Detect which cell encompasses the target text, then output its [X, Y] center coordinate. 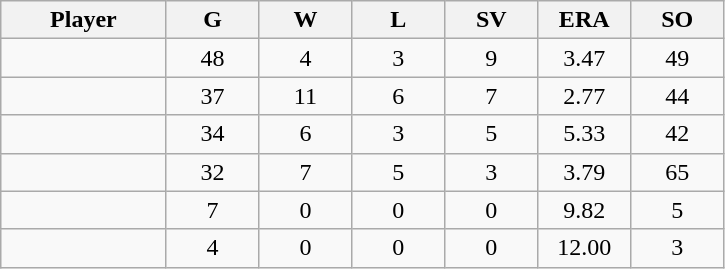
9 [492, 58]
5.33 [584, 134]
42 [678, 134]
Player [84, 20]
ERA [584, 20]
48 [212, 58]
3.47 [584, 58]
3.79 [584, 172]
L [398, 20]
32 [212, 172]
37 [212, 96]
SO [678, 20]
G [212, 20]
SV [492, 20]
12.00 [584, 248]
W [306, 20]
11 [306, 96]
49 [678, 58]
9.82 [584, 210]
2.77 [584, 96]
34 [212, 134]
65 [678, 172]
44 [678, 96]
